Return (X, Y) of the center of cell containing provided text 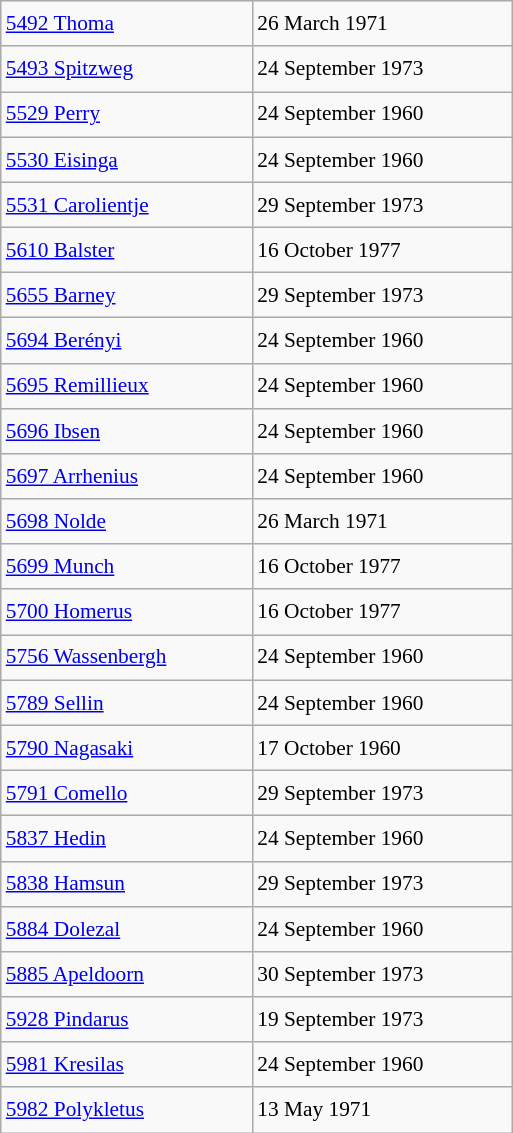
5928 Pindarus (127, 1020)
5529 Perry (127, 114)
5884 Dolezal (127, 928)
5699 Munch (127, 566)
5610 Balster (127, 250)
24 September 1973 (382, 68)
5982 Polykletus (127, 1110)
13 May 1971 (382, 1110)
5655 Barney (127, 296)
5838 Hamsun (127, 884)
5531 Carolientje (127, 204)
19 September 1973 (382, 1020)
5789 Sellin (127, 702)
5885 Apeldoorn (127, 974)
5790 Nagasaki (127, 748)
5696 Ibsen (127, 430)
5837 Hedin (127, 838)
5981 Kresilas (127, 1064)
5700 Homerus (127, 612)
5530 Eisinga (127, 160)
5756 Wassenbergh (127, 658)
5695 Remillieux (127, 386)
5694 Berényi (127, 340)
5697 Arrhenius (127, 476)
5492 Thoma (127, 24)
5791 Comello (127, 792)
5493 Spitzweg (127, 68)
17 October 1960 (382, 748)
30 September 1973 (382, 974)
5698 Nolde (127, 522)
